Return the (X, Y) coordinate for the center point of the cell that contains the specified text.  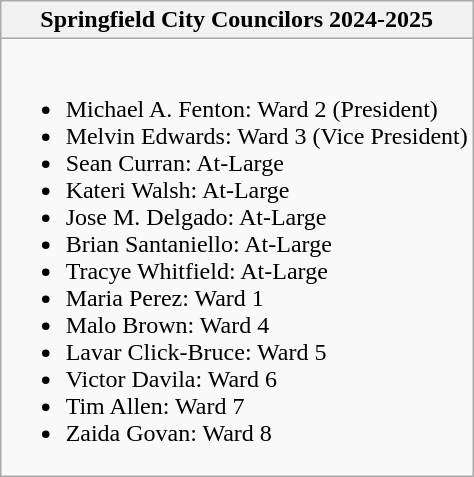
Springfield City Councilors 2024-2025 (236, 20)
